Extract the (X, Y) coordinate from the center of the cell holding the provided text.  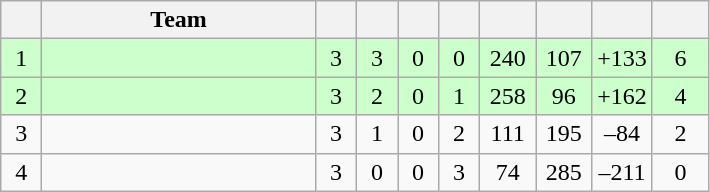
111 (508, 134)
107 (564, 58)
258 (508, 96)
285 (564, 172)
+162 (622, 96)
96 (564, 96)
–211 (622, 172)
74 (508, 172)
195 (564, 134)
+133 (622, 58)
6 (680, 58)
–84 (622, 134)
240 (508, 58)
Team (179, 20)
